Find where the given text appears and provide that cell's center as (x, y) coordinate. 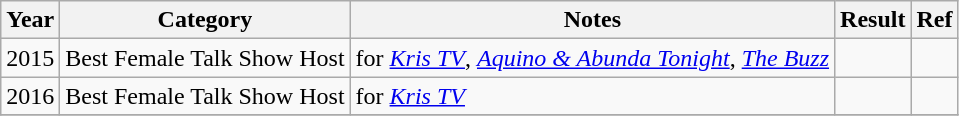
2015 (30, 58)
Result (873, 20)
Ref (934, 20)
for Kris TV, Aquino & Abunda Tonight, The Buzz (592, 58)
Notes (592, 20)
Year (30, 20)
for Kris TV (592, 96)
Category (205, 20)
2016 (30, 96)
